For the text-containing cell, return its midpoint in [X, Y] coordinate format. 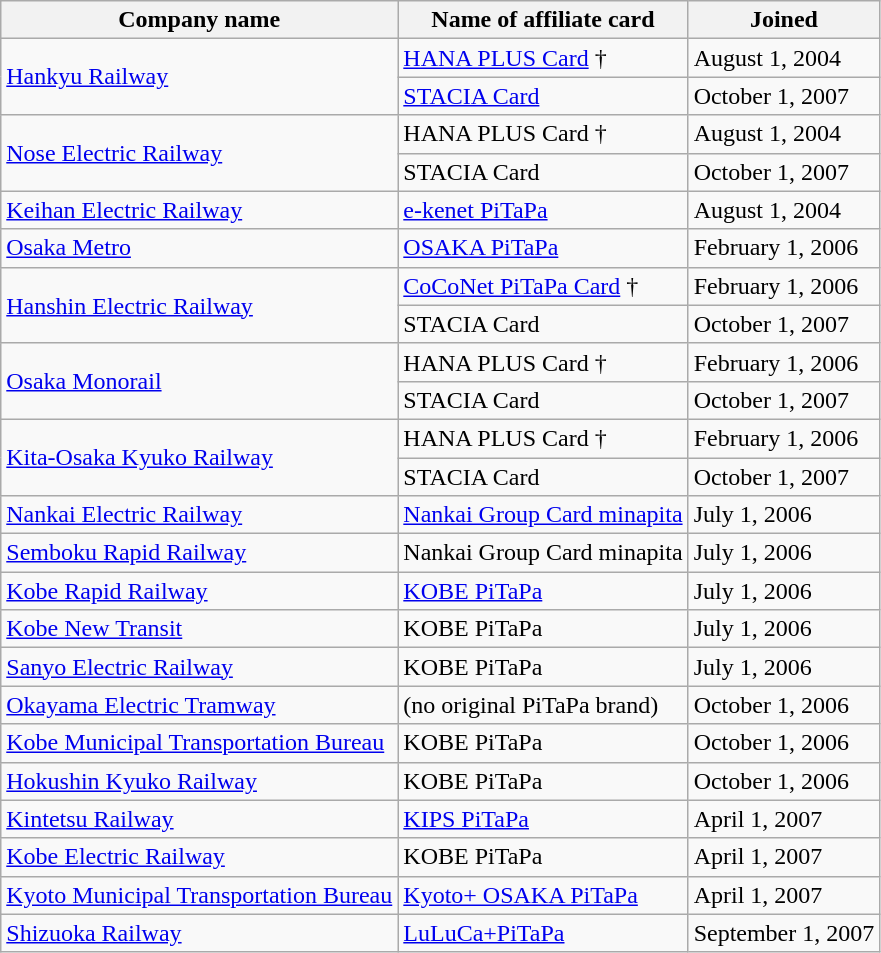
Nose Electric Railway [200, 153]
Okayama Electric Tramway [200, 705]
Kyoto+ OSAKA PiTaPa [543, 895]
September 1, 2007 [784, 933]
Kita-Osaka Kyuko Railway [200, 457]
Name of affiliate card [543, 20]
Sanyo Electric Railway [200, 667]
OSAKA PiTaPa [543, 248]
Semboku Rapid Railway [200, 553]
(no original PiTaPa brand) [543, 705]
LuLuCa+PiTaPa [543, 933]
Nankai Electric Railway [200, 515]
Kintetsu Railway [200, 819]
Keihan Electric Railway [200, 210]
CoCoNet PiTaPa Card † [543, 286]
Joined [784, 20]
KIPS PiTaPa [543, 819]
Kyoto Municipal Transportation Bureau [200, 895]
Company name [200, 20]
Shizuoka Railway [200, 933]
e-kenet PiTaPa [543, 210]
Kobe Electric Railway [200, 857]
Kobe Municipal Transportation Bureau [200, 743]
Osaka Monorail [200, 381]
Hankyu Railway [200, 77]
Hokushin Kyuko Railway [200, 781]
Kobe New Transit [200, 629]
Osaka Metro [200, 248]
Kobe Rapid Railway [200, 591]
Hanshin Electric Railway [200, 305]
